From the cell containing the given text, extract its center point as [x, y] coordinate. 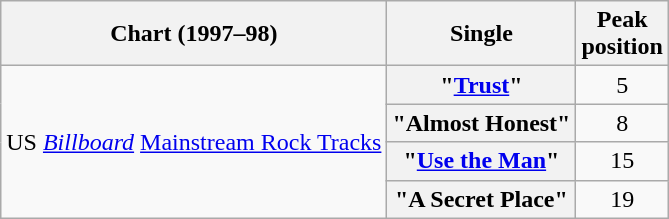
15 [622, 161]
Chart (1997–98) [194, 34]
8 [622, 123]
"Almost Honest" [482, 123]
5 [622, 85]
Single [482, 34]
Peakposition [622, 34]
"Trust" [482, 85]
"Use the Man" [482, 161]
19 [622, 199]
US Billboard Mainstream Rock Tracks [194, 142]
"A Secret Place" [482, 199]
